Find where the given text appears and provide that cell's center as (X, Y) coordinate. 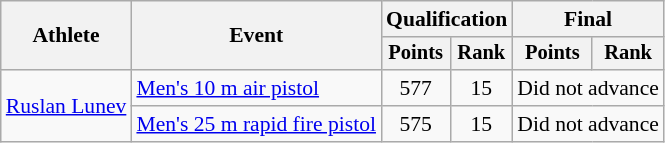
Men's 25 m rapid fire pistol (256, 124)
Event (256, 36)
Final (588, 19)
Men's 10 m air pistol (256, 88)
575 (416, 124)
577 (416, 88)
Athlete (66, 36)
Ruslan Lunev (66, 106)
Qualification (446, 19)
